Search for the cell housing the specified text and yield its (x, y) center coordinate. 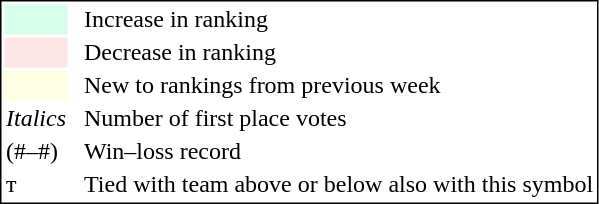
Decrease in ranking (338, 53)
New to rankings from previous week (338, 85)
Number of first place votes (338, 119)
Win–loss record (338, 151)
т (36, 185)
Increase in ranking (338, 19)
Italics (36, 119)
Tied with team above or below also with this symbol (338, 185)
(#–#) (36, 151)
